Output the (X, Y) coordinate of the center of the cell containing the given text.  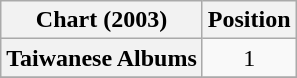
Position (249, 20)
Chart (2003) (102, 20)
Taiwanese Albums (102, 58)
1 (249, 58)
